Find where the given text appears and provide that cell's center as (X, Y) coordinate. 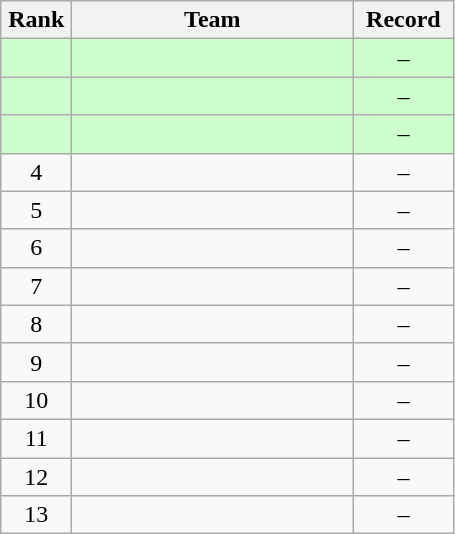
9 (36, 362)
7 (36, 286)
Rank (36, 20)
Team (212, 20)
10 (36, 400)
11 (36, 438)
13 (36, 515)
12 (36, 477)
4 (36, 172)
Record (404, 20)
5 (36, 210)
6 (36, 248)
8 (36, 324)
